Find where the given text appears and provide that cell's center as (x, y) coordinate. 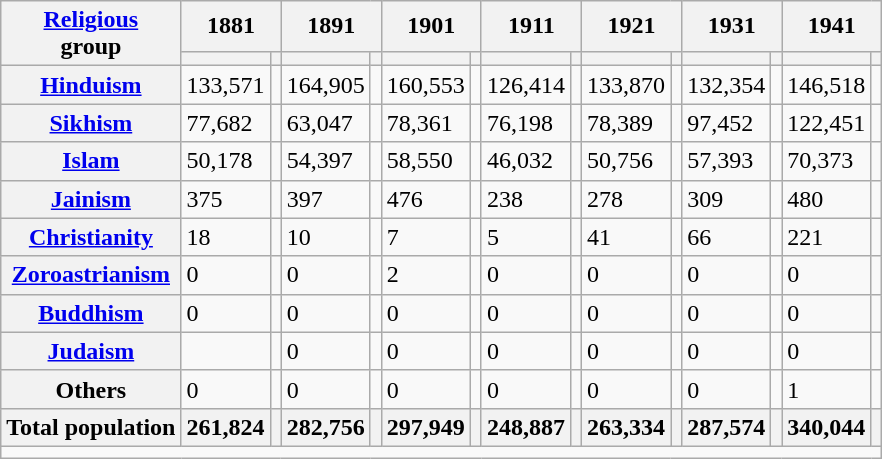
132,354 (726, 85)
160,553 (426, 85)
122,451 (826, 123)
1911 (531, 26)
133,870 (626, 85)
1881 (231, 26)
46,032 (526, 161)
Sikhism (91, 123)
Jainism (91, 199)
Islam (91, 161)
66 (726, 237)
50,756 (626, 161)
1931 (732, 26)
146,518 (826, 85)
282,756 (326, 427)
126,414 (526, 85)
41 (626, 237)
Christianity (91, 237)
278 (626, 199)
238 (526, 199)
1 (826, 389)
10 (326, 237)
480 (826, 199)
397 (326, 199)
57,393 (726, 161)
1941 (832, 26)
1891 (331, 26)
18 (226, 237)
221 (826, 237)
2 (426, 275)
50,178 (226, 161)
78,361 (426, 123)
70,373 (826, 161)
164,905 (326, 85)
7 (426, 237)
78,389 (626, 123)
Judaism (91, 351)
Others (91, 389)
63,047 (326, 123)
Hinduism (91, 85)
97,452 (726, 123)
248,887 (526, 427)
Total population (91, 427)
Religiousgroup (91, 34)
263,334 (626, 427)
309 (726, 199)
1921 (632, 26)
Buddhism (91, 313)
76,198 (526, 123)
58,550 (426, 161)
340,044 (826, 427)
261,824 (226, 427)
5 (526, 237)
54,397 (326, 161)
476 (426, 199)
297,949 (426, 427)
287,574 (726, 427)
133,571 (226, 85)
1901 (431, 26)
Zoroastrianism (91, 275)
375 (226, 199)
77,682 (226, 123)
